Identify which cell holds the provided text, then report its (X, Y) central coordinate. 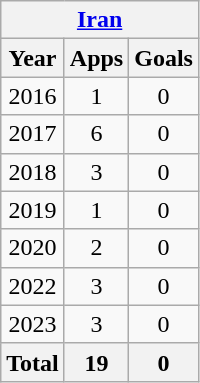
19 (96, 362)
Iran (100, 20)
Total (33, 362)
2016 (33, 96)
2018 (33, 172)
2020 (33, 248)
Apps (96, 58)
2019 (33, 210)
2017 (33, 134)
2 (96, 248)
Goals (164, 58)
2023 (33, 324)
2022 (33, 286)
Year (33, 58)
6 (96, 134)
